Find where the given text appears and provide that cell's center as [x, y] coordinate. 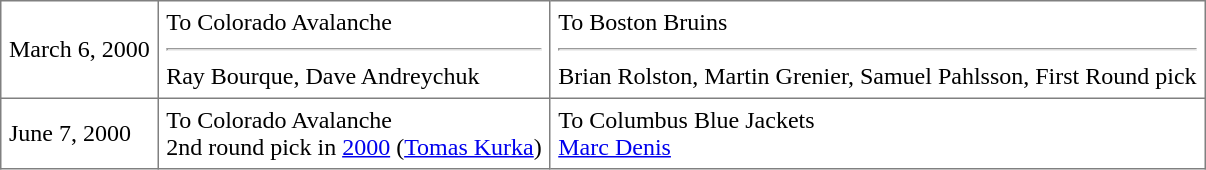
March 6, 2000 [80, 50]
To Boston Bruins Brian Rolston, Martin Grenier, Samuel Pahlsson, First Round pick [878, 50]
June 7, 2000 [80, 133]
To Colorado Avalanche2nd round pick in 2000 (Tomas Kurka) [354, 133]
To Columbus Blue JacketsMarc Denis [878, 133]
To Colorado Avalanche Ray Bourque, Dave Andreychuk [354, 50]
